Detect which cell encompasses the target text, then output its [x, y] center coordinate. 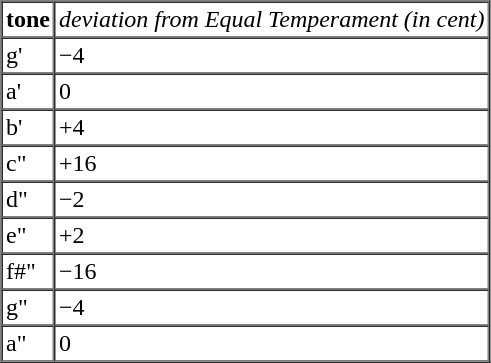
g" [28, 308]
+4 [271, 128]
f#" [28, 272]
tone [28, 20]
−2 [271, 200]
c" [28, 164]
+2 [271, 236]
deviation from Equal Temperament (in cent) [271, 20]
g' [28, 56]
a" [28, 344]
a' [28, 92]
d" [28, 200]
e" [28, 236]
b' [28, 128]
+16 [271, 164]
−16 [271, 272]
